Return [X, Y] of the center of cell containing provided text 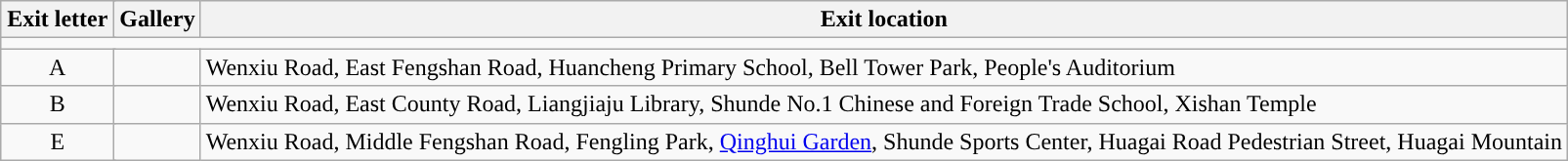
Wenxiu Road, East County Road, Liangjiaju Library, Shunde No.1 Chinese and Foreign Trade School, Xishan Temple [883, 104]
B [58, 104]
Exit location [883, 20]
E [58, 141]
Wenxiu Road, Middle Fengshan Road, Fengling Park, Qinghui Garden, Shunde Sports Center, Huagai Road Pedestrian Street, Huagai Mountain [883, 141]
A [58, 67]
Wenxiu Road, East Fengshan Road, Huancheng Primary School, Bell Tower Park, People's Auditorium [883, 67]
Exit letter [58, 20]
Gallery [157, 20]
